Detect which cell encompasses the target text, then output its [x, y] center coordinate. 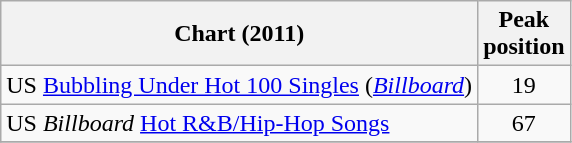
US Bubbling Under Hot 100 Singles (Billboard) [240, 85]
Chart (2011) [240, 34]
US Billboard Hot R&B/Hip-Hop Songs [240, 123]
Peakposition [524, 34]
67 [524, 123]
19 [524, 85]
